Provide the [X, Y] coordinate of the cell's center where the given text is located.  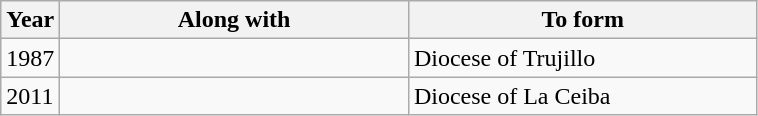
Along with [234, 20]
2011 [30, 96]
Diocese of Trujillo [582, 58]
1987 [30, 58]
Diocese of La Ceiba [582, 96]
To form [582, 20]
Year [30, 20]
